Capture the cell that displays the provided text and extract its (x, y) central coordinate. 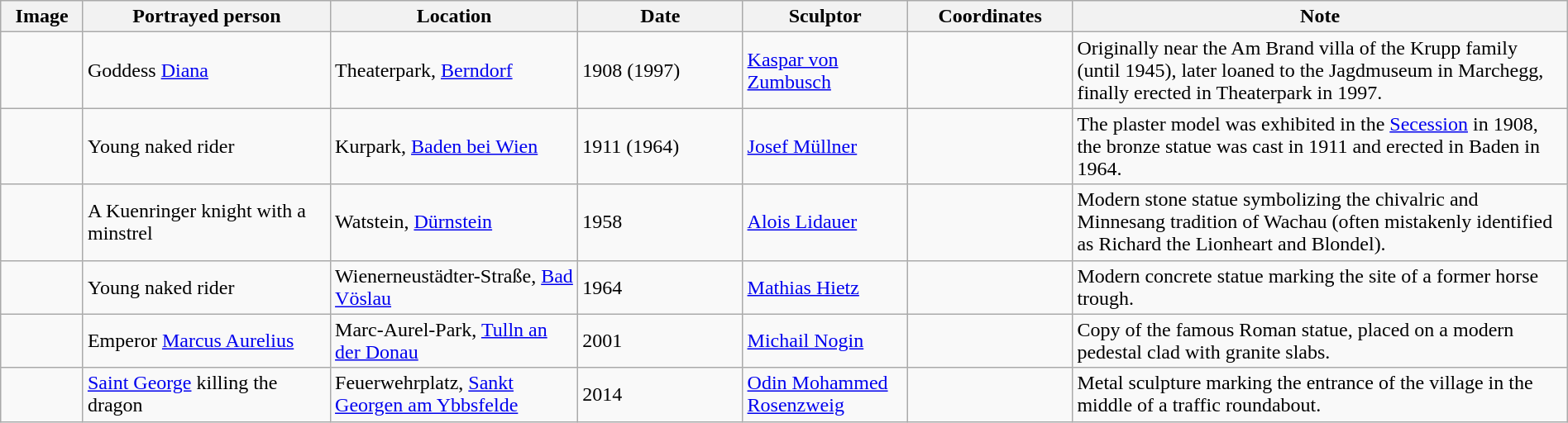
Odin Mohammed Rosenzweig (825, 395)
Kurpark, Baden bei Wien (455, 146)
Coordinates (989, 17)
1964 (660, 288)
Sculptor (825, 17)
Josef Müllner (825, 146)
Modern stone statue symbolizing the chivalric and Minnesang tradition of Wachau (often mistakenly identified as Richard the Lionheart and Blondel). (1320, 222)
Marc-Aurel-Park, Tulln an der Donau (455, 340)
Kaspar von Zumbusch (825, 70)
Mathias Hietz (825, 288)
1958 (660, 222)
1911 (1964) (660, 146)
Goddess Diana (207, 70)
Location (455, 17)
Michail Nogin (825, 340)
The plaster model was exhibited in the Secession in 1908, the bronze statue was cast in 1911 and erected in Baden in 1964. (1320, 146)
1908 (1997) (660, 70)
Modern concrete statue marking the site of a former horse trough. (1320, 288)
Feuerwehrplatz, Sankt Georgen am Ybbsfelde (455, 395)
Metal sculpture marking the entrance of the village in the middle of a traffic roundabout. (1320, 395)
Theaterpark, Berndorf (455, 70)
Image (42, 17)
2014 (660, 395)
Date (660, 17)
Note (1320, 17)
A Kuenringer knight with a minstrel (207, 222)
Copy of the famous Roman statue, placed on a modern pedestal clad with granite slabs. (1320, 340)
Watstein, Dürnstein (455, 222)
Wienerneustädter-Straße, Bad Vöslau (455, 288)
Alois Lidauer (825, 222)
Portrayed person (207, 17)
Saint George killing the dragon (207, 395)
Emperor Marcus Aurelius (207, 340)
2001 (660, 340)
